Identify which cell holds the provided text, then report its [X, Y] central coordinate. 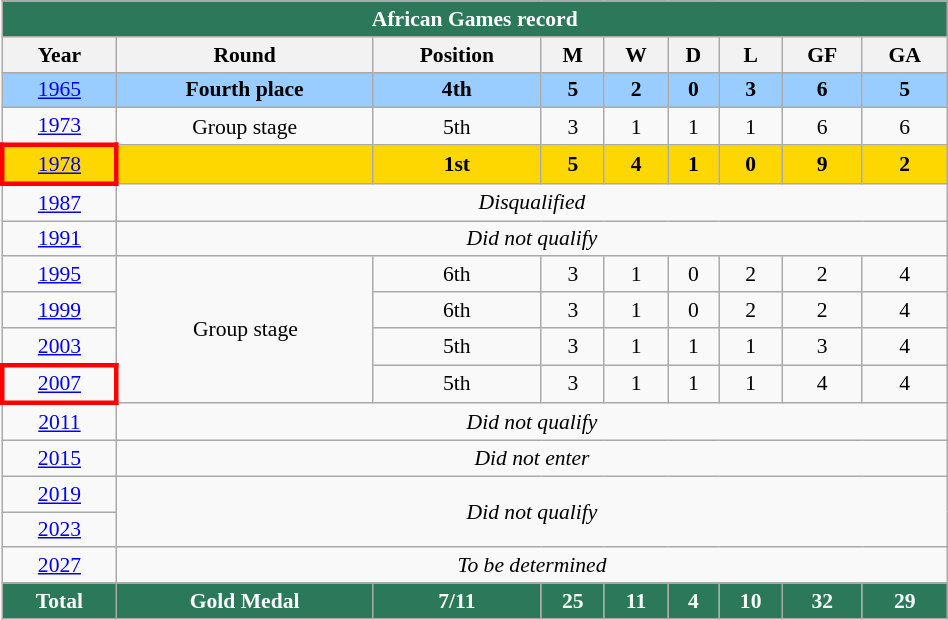
2011 [59, 422]
1991 [59, 239]
GF [822, 55]
2007 [59, 384]
1st [458, 164]
D [694, 55]
Did not enter [532, 459]
10 [750, 601]
M [572, 55]
2023 [59, 530]
7/11 [458, 601]
Total [59, 601]
1987 [59, 202]
25 [572, 601]
L [750, 55]
29 [904, 601]
2015 [59, 459]
11 [636, 601]
4th [458, 90]
9 [822, 164]
W [636, 55]
32 [822, 601]
1978 [59, 164]
Fourth place [245, 90]
1965 [59, 90]
2019 [59, 494]
Year [59, 55]
1995 [59, 275]
Position [458, 55]
African Games record [474, 19]
2027 [59, 566]
GA [904, 55]
To be determined [532, 566]
1973 [59, 126]
2003 [59, 346]
Round [245, 55]
Gold Medal [245, 601]
1999 [59, 310]
Disqualified [532, 202]
